Output the (X, Y) coordinate of the center of the cell containing the given text.  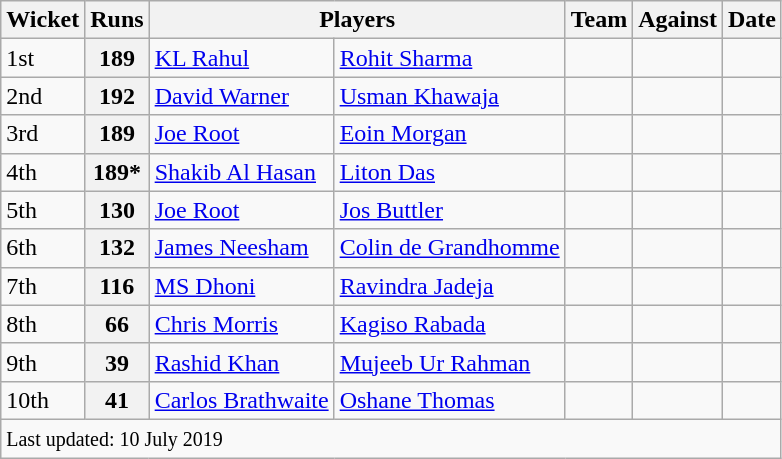
Date (752, 20)
1st (43, 58)
Liton Das (450, 172)
8th (43, 324)
Ravindra Jadeja (450, 286)
Shakib Al Hasan (242, 172)
189* (117, 172)
KL Rahul (242, 58)
6th (43, 248)
Eoin Morgan (450, 134)
Last updated: 10 July 2019 (392, 438)
4th (43, 172)
10th (43, 400)
Colin de Grandhomme (450, 248)
James Neesham (242, 248)
39 (117, 362)
Against (678, 20)
132 (117, 248)
2nd (43, 96)
Oshane Thomas (450, 400)
5th (43, 210)
Usman Khawaja (450, 96)
9th (43, 362)
41 (117, 400)
66 (117, 324)
Players (357, 20)
3rd (43, 134)
116 (117, 286)
MS Dhoni (242, 286)
David Warner (242, 96)
Jos Buttler (450, 210)
Chris Morris (242, 324)
Team (599, 20)
Wicket (43, 20)
Rohit Sharma (450, 58)
Carlos Brathwaite (242, 400)
7th (43, 286)
Mujeeb Ur Rahman (450, 362)
Rashid Khan (242, 362)
130 (117, 210)
192 (117, 96)
Runs (117, 20)
Kagiso Rabada (450, 324)
